Search for the cell housing the specified text and yield its (x, y) center coordinate. 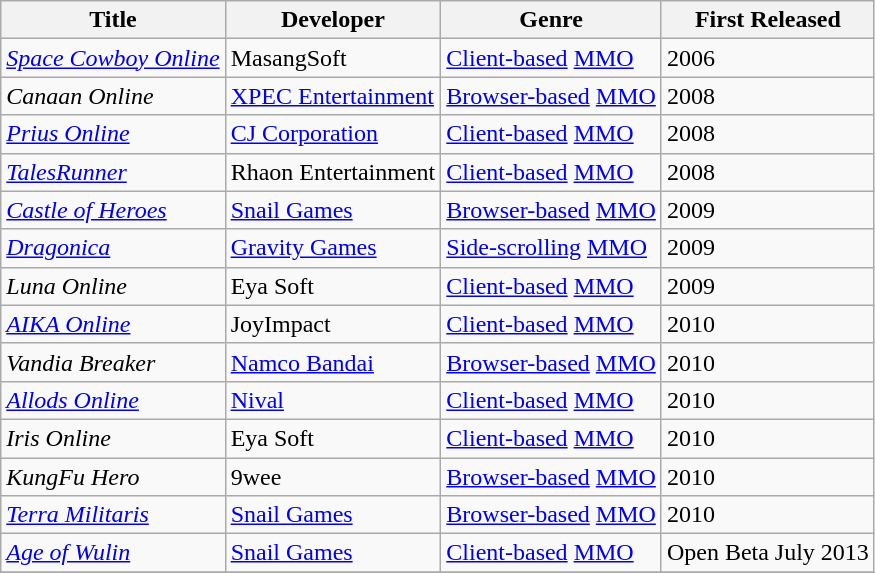
Dragonica (113, 248)
Castle of Heroes (113, 210)
Prius Online (113, 134)
Open Beta July 2013 (768, 553)
Title (113, 20)
Vandia Breaker (113, 362)
Allods Online (113, 400)
Age of Wulin (113, 553)
TalesRunner (113, 172)
Rhaon Entertainment (333, 172)
JoyImpact (333, 324)
First Released (768, 20)
Side-scrolling MMO (552, 248)
Space Cowboy Online (113, 58)
Gravity Games (333, 248)
Nival (333, 400)
Developer (333, 20)
Terra Militaris (113, 515)
XPEC Entertainment (333, 96)
Luna Online (113, 286)
Namco Bandai (333, 362)
9wee (333, 477)
Iris Online (113, 438)
CJ Corporation (333, 134)
MasangSoft (333, 58)
Genre (552, 20)
AIKA Online (113, 324)
KungFu Hero (113, 477)
2006 (768, 58)
Canaan Online (113, 96)
